Locate the cell with the specified text and output its (X, Y) center coordinate. 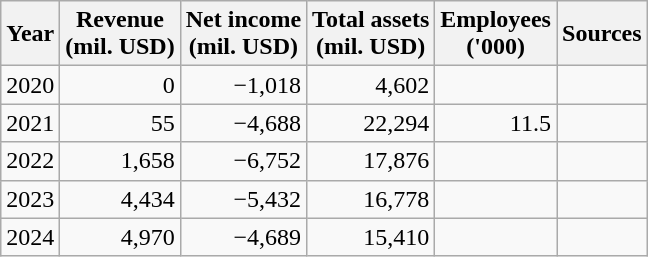
16,778 (371, 199)
−5,432 (243, 199)
17,876 (371, 161)
Sources (602, 34)
22,294 (371, 123)
1,658 (120, 161)
Total assets(mil. USD) (371, 34)
2021 (30, 123)
−1,018 (243, 85)
2020 (30, 85)
Year (30, 34)
4,434 (120, 199)
15,410 (371, 237)
Net income(mil. USD) (243, 34)
Revenue(mil. USD) (120, 34)
11.5 (496, 123)
Employees('000) (496, 34)
−4,689 (243, 237)
−6,752 (243, 161)
55 (120, 123)
−4,688 (243, 123)
4,602 (371, 85)
4,970 (120, 237)
2023 (30, 199)
0 (120, 85)
2024 (30, 237)
2022 (30, 161)
